Return [X, Y] of the center of cell containing provided text 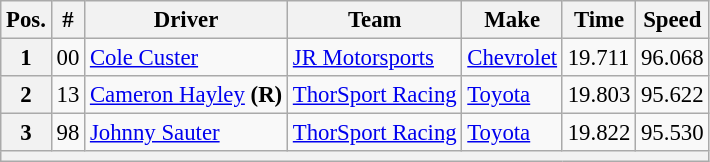
19.803 [598, 95]
Time [598, 20]
00 [68, 58]
95.530 [672, 133]
Make [512, 20]
Cole Custer [186, 58]
Speed [672, 20]
Cameron Hayley (R) [186, 95]
2 [26, 95]
19.711 [598, 58]
98 [68, 133]
Driver [186, 20]
19.822 [598, 133]
13 [68, 95]
3 [26, 133]
Johnny Sauter [186, 133]
Team [375, 20]
# [68, 20]
96.068 [672, 58]
JR Motorsports [375, 58]
Chevrolet [512, 58]
95.622 [672, 95]
1 [26, 58]
Pos. [26, 20]
